Extract the [x, y] coordinate from the center of the cell holding the provided text.  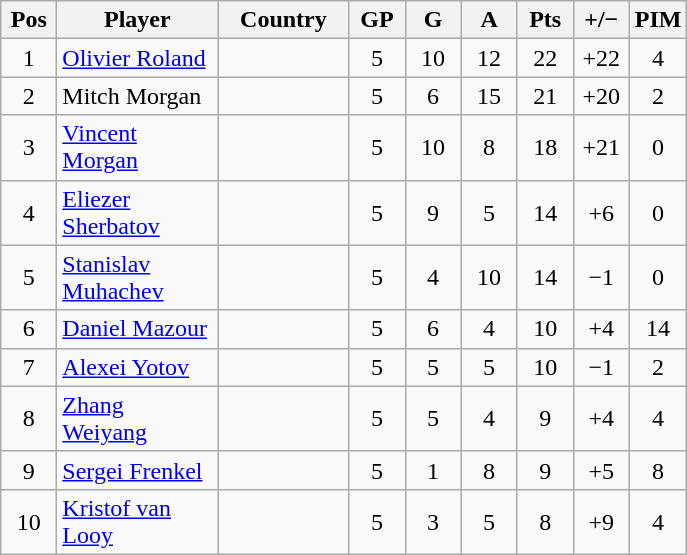
Vincent Morgan [138, 148]
Player [138, 20]
Mitch Morgan [138, 96]
15 [489, 96]
+22 [601, 58]
22 [545, 58]
GP [377, 20]
Stanislav Muhachev [138, 278]
Kristof van Looy [138, 522]
Pos [29, 20]
18 [545, 148]
Country [284, 20]
+5 [601, 470]
Sergei Frenkel [138, 470]
+9 [601, 522]
+21 [601, 148]
+20 [601, 96]
PIM [658, 20]
Eliezer Sherbatov [138, 212]
+6 [601, 212]
Zhang Weiyang [138, 418]
A [489, 20]
G [433, 20]
Alexei Yotov [138, 367]
+/− [601, 20]
Pts [545, 20]
12 [489, 58]
Daniel Mazour [138, 329]
21 [545, 96]
7 [29, 367]
Olivier Roland [138, 58]
